Detect which cell encompasses the target text, then output its (X, Y) center coordinate. 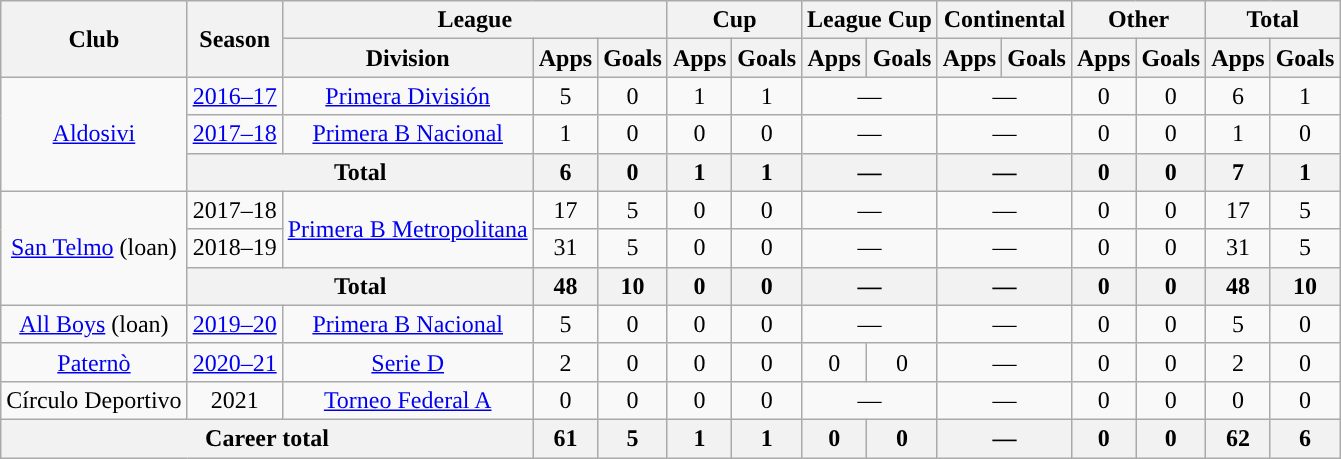
All Boys (loan) (94, 324)
Serie D (408, 362)
Torneo Federal A (408, 400)
League (474, 20)
Division (408, 58)
Paternò (94, 362)
2019–20 (234, 324)
2021 (234, 400)
League Cup (870, 20)
San Telmo (loan) (94, 248)
Continental (1004, 20)
Season (234, 39)
Club (94, 39)
Primera B Metropolitana (408, 229)
Primera División (408, 96)
61 (565, 438)
2020–21 (234, 362)
Aldosivi (94, 134)
2018–19 (234, 248)
Career total (267, 438)
62 (1238, 438)
Círculo Deportivo (94, 400)
Cup (734, 20)
Other (1138, 20)
2016–17 (234, 96)
7 (1238, 172)
